From the cell containing the given text, extract its center point as (X, Y) coordinate. 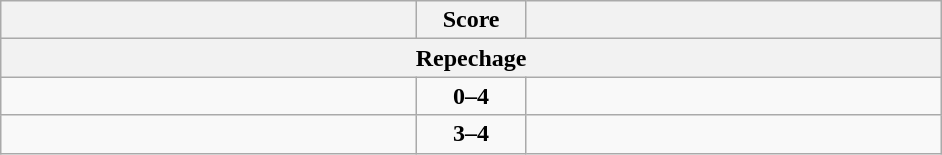
0–4 (472, 96)
3–4 (472, 134)
Repechage (472, 58)
Score (472, 20)
